Return [x, y] of the center of cell containing provided text 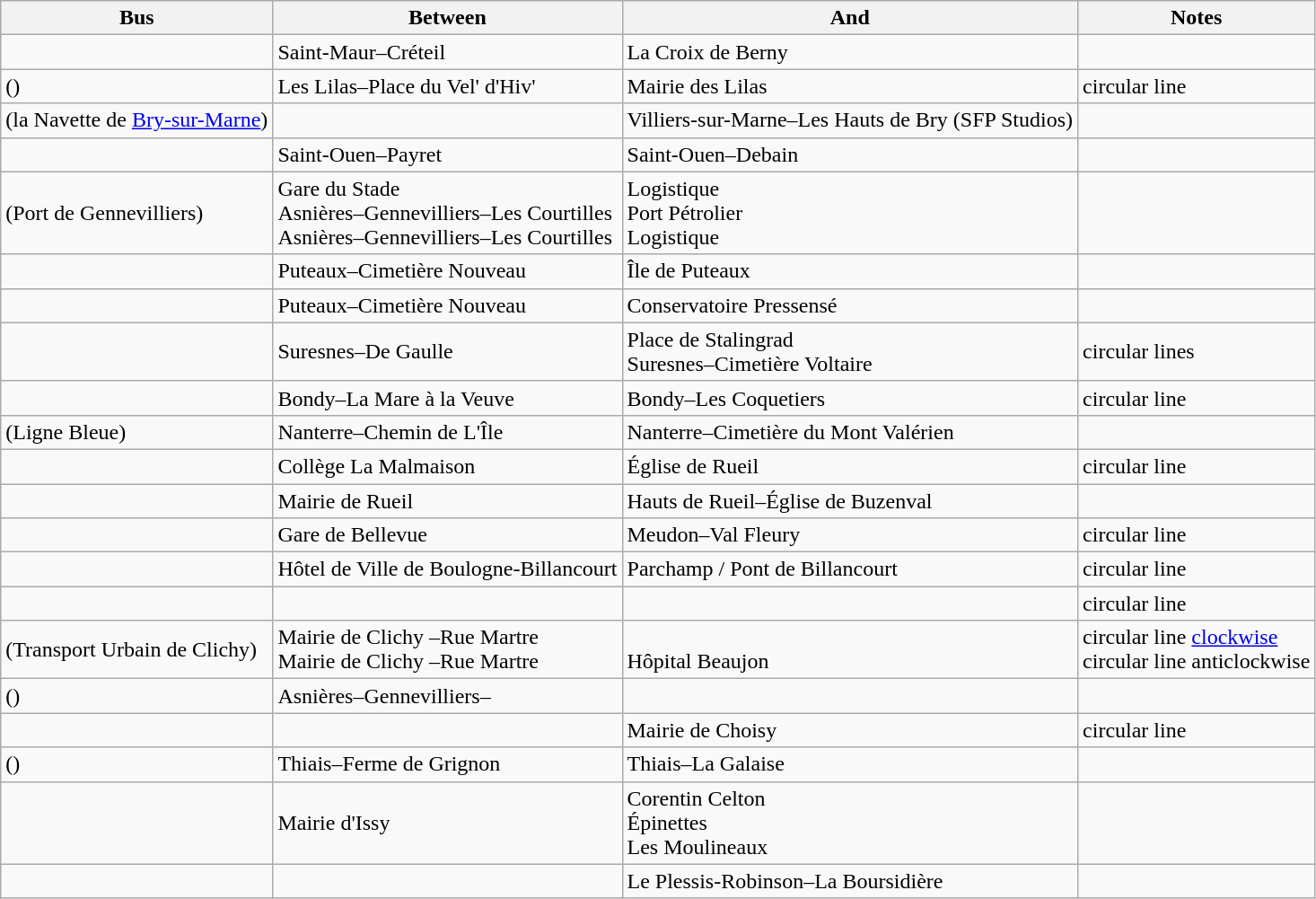
circular lines [1197, 352]
Saint-Ouen–Payret [447, 154]
Gare de Bellevue [447, 535]
Logistique Port Pétrolier Logistique [850, 213]
Hôpital Beaujon [850, 650]
(la Navette de Bry-sur-Marne) [136, 120]
Parchamp / Pont de Billancourt [850, 569]
La Croix de Berny [850, 52]
Saint-Ouen–Debain [850, 154]
Suresnes–De Gaulle [447, 352]
Saint-Maur–Créteil [447, 52]
Gare du Stade Asnières–Gennevilliers–Les Courtilles Asnières–Gennevilliers–Les Courtilles [447, 213]
Île de Puteaux [850, 271]
Le Plessis-Robinson–La Boursidière [850, 881]
Meudon–Val Fleury [850, 535]
Asnières–Gennevilliers– [447, 696]
Hauts de Rueil–Église de Buzenval [850, 500]
Mairie de Choisy [850, 730]
Collège La Malmaison [447, 466]
Thiais–Ferme de Grignon [447, 764]
(Transport Urbain de Clichy) [136, 650]
Between [447, 18]
(Port de Gennevilliers) [136, 213]
Les Lilas–Place du Vel' d'Hiv' [447, 86]
Mairie de Rueil [447, 500]
And [850, 18]
(Ligne Bleue) [136, 432]
Bus [136, 18]
circular line clockwisecircular line anticlockwise [1197, 650]
Notes [1197, 18]
Nanterre–Chemin de L'Île [447, 432]
Bondy–Les Coquetiers [850, 398]
Thiais–La Galaise [850, 764]
Villiers-sur-Marne–Les Hauts de Bry (SFP Studios) [850, 120]
Nanterre–Cimetière du Mont Valérien [850, 432]
Mairie de Clichy –Rue Martre Mairie de Clichy –Rue Martre [447, 650]
Mairie d'Issy [447, 823]
Place de Stalingrad Suresnes–Cimetière Voltaire [850, 352]
Corentin Celton Épinettes Les Moulineaux [850, 823]
Église de Rueil [850, 466]
Hôtel de Ville de Boulogne-Billancourt [447, 569]
Mairie des Lilas [850, 86]
Bondy–La Mare à la Veuve [447, 398]
Conservatoire Pressensé [850, 305]
